Identify which cell holds the provided text, then report its (X, Y) central coordinate. 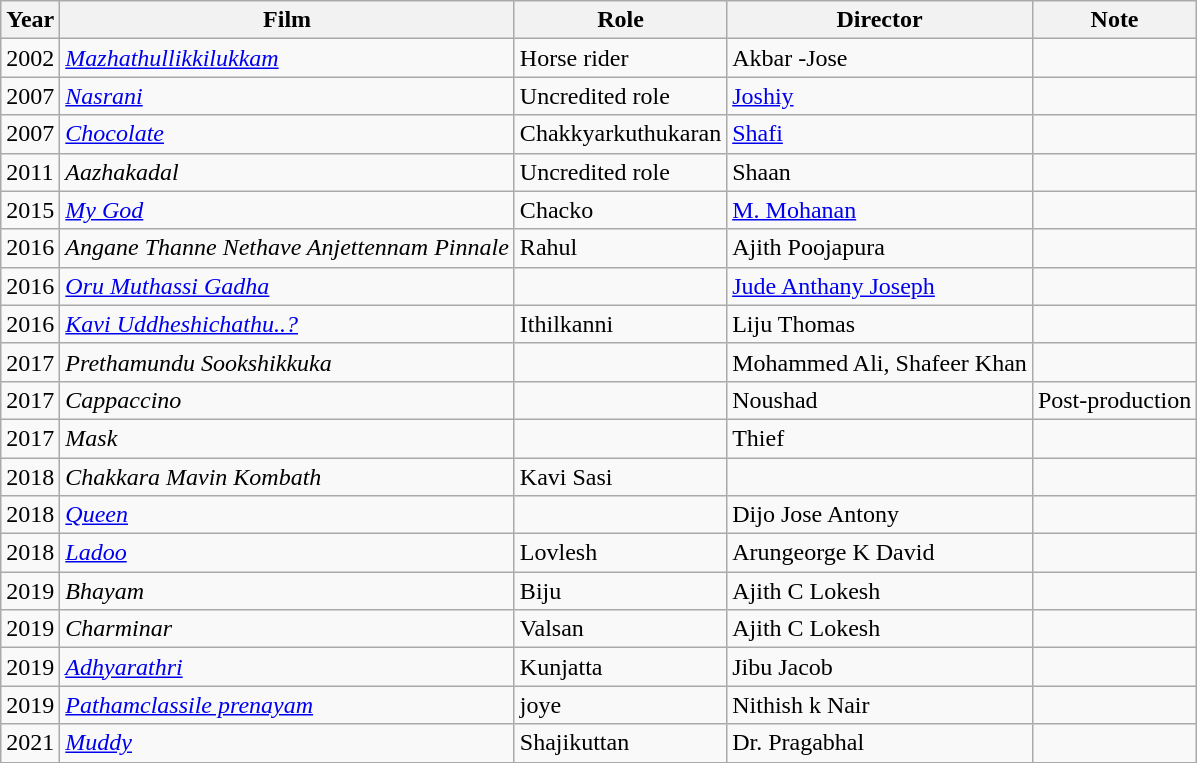
Rahul (620, 248)
Akbar -Jose (880, 58)
Jude Anthany Joseph (880, 286)
Mohammed Ali, Shafeer Khan (880, 362)
Dr. Pragabhal (880, 743)
Kavi Sasi (620, 477)
Film (288, 20)
Kavi Uddheshichathu..? (288, 324)
Note (1114, 20)
Kunjatta (620, 667)
Prethamundu Sookshikkuka (288, 362)
Aazhakadal (288, 172)
Horse rider (620, 58)
Arungeorge K David (880, 553)
Angane Thanne Nethave Anjettennam Pinnale (288, 248)
Biju (620, 591)
Shaan (880, 172)
Mazhathullikkilukkam (288, 58)
Bhayam (288, 591)
Muddy (288, 743)
Post-production (1114, 400)
joye (620, 705)
Jibu Jacob (880, 667)
Role (620, 20)
Cappaccino (288, 400)
M. Mohanan (880, 210)
Charminar (288, 629)
Chakkyarkuthukaran (620, 134)
Joshiy (880, 96)
Chocolate (288, 134)
Ladoo (288, 553)
Dijo Jose Antony (880, 515)
Mask (288, 438)
Shajikuttan (620, 743)
Liju Thomas (880, 324)
Pathamclassile prenayam (288, 705)
Director (880, 20)
Lovlesh (620, 553)
Oru Muthassi Gadha (288, 286)
Nithish k Nair (880, 705)
2011 (30, 172)
Year (30, 20)
2002 (30, 58)
Chacko (620, 210)
Chakkara Mavin Kombath (288, 477)
Adhyarathri (288, 667)
Noushad (880, 400)
My God (288, 210)
Ithilkanni (620, 324)
Queen (288, 515)
2015 (30, 210)
Thief (880, 438)
Ajith Poojapura (880, 248)
2021 (30, 743)
Valsan (620, 629)
Shafi (880, 134)
Nasrani (288, 96)
